Scan for the cell matching the given text and deliver its [x, y] coordinate at center. 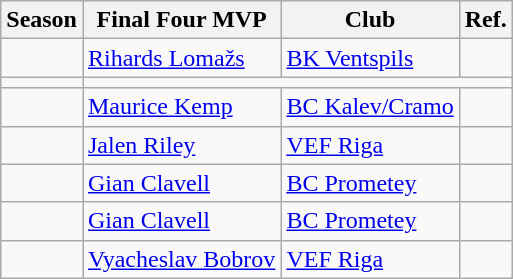
BK Ventspils [370, 58]
Season [42, 20]
Club [370, 20]
BC Kalev/Cramo [370, 107]
Maurice Kemp [181, 107]
Rihards Lomažs [181, 58]
Ref. [486, 20]
Vyacheslav Bobrov [181, 259]
Final Four MVP [181, 20]
Jalen Riley [181, 145]
